Output the (X, Y) coordinate of the center of the cell containing the given text.  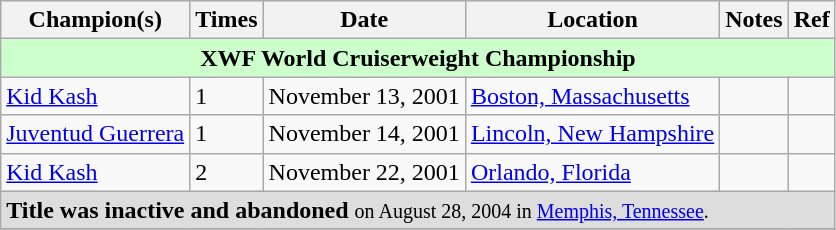
Champion(s) (96, 20)
Location (592, 20)
Title was inactive and abandoned on August 28, 2004 in Memphis, Tennessee. (418, 210)
Ref (812, 20)
XWF World Cruiserweight Championship (418, 58)
Boston, Massachusetts (592, 96)
Lincoln, New Hampshire (592, 134)
November 13, 2001 (364, 96)
November 22, 2001 (364, 172)
Orlando, Florida (592, 172)
Date (364, 20)
2 (226, 172)
November 14, 2001 (364, 134)
Times (226, 20)
Notes (754, 20)
Juventud Guerrera (96, 134)
